Capture the cell that displays the provided text and extract its [X, Y] central coordinate. 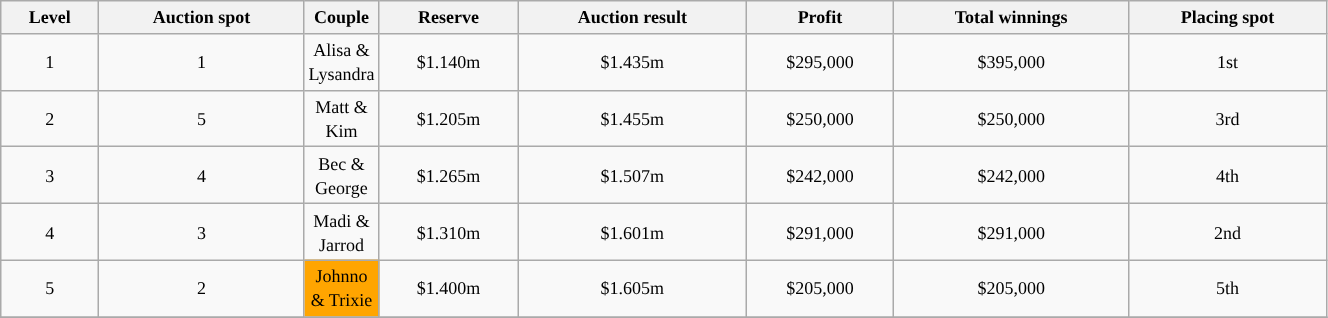
Reserve [449, 18]
$1.455m [632, 118]
Level [50, 18]
3rd [1228, 118]
$1.140m [449, 62]
Auction result [632, 18]
Couple [342, 18]
2nd [1228, 232]
$1.205m [449, 118]
$295,000 [820, 62]
$1.605m [632, 288]
4th [1228, 176]
Alisa & Lysandra [342, 62]
Matt & Kim [342, 118]
5th [1228, 288]
$395,000 [1012, 62]
$1.435m [632, 62]
Johnno & Trixie [342, 288]
$1.507m [632, 176]
1st [1228, 62]
Placing spot [1228, 18]
$1.601m [632, 232]
$1.265m [449, 176]
Total winnings [1012, 18]
Auction spot [202, 18]
Bec & George [342, 176]
Madi & Jarrod [342, 232]
$1.400m [449, 288]
$1.310m [449, 232]
Profit [820, 18]
